Locate the cell with the specified text and output its [x, y] center coordinate. 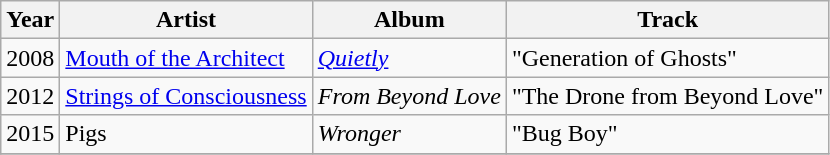
"Bug Boy" [668, 134]
Track [668, 20]
2012 [30, 96]
From Beyond Love [409, 96]
Album [409, 20]
Artist [186, 20]
Year [30, 20]
"The Drone from Beyond Love" [668, 96]
Strings of Consciousness [186, 96]
2008 [30, 58]
Quietly [409, 58]
Mouth of the Architect [186, 58]
Pigs [186, 134]
Wronger [409, 134]
"Generation of Ghosts" [668, 58]
2015 [30, 134]
